Extract the (x, y) coordinate from the center of the cell holding the provided text.  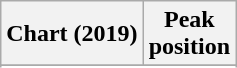
Chart (2019) (72, 34)
Peakposition (189, 34)
